Return [x, y] of the center of cell containing provided text 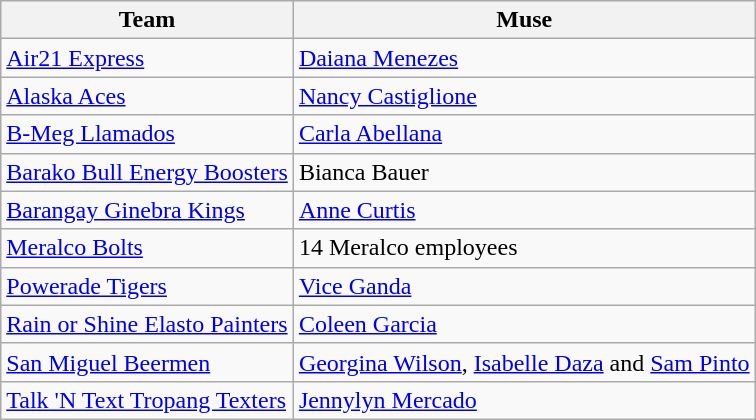
Nancy Castiglione [524, 96]
Meralco Bolts [148, 248]
Powerade Tigers [148, 286]
Barangay Ginebra Kings [148, 210]
Georgina Wilson, Isabelle Daza and Sam Pinto [524, 362]
Anne Curtis [524, 210]
B-Meg Llamados [148, 134]
Team [148, 20]
Talk 'N Text Tropang Texters [148, 400]
Daiana Menezes [524, 58]
14 Meralco employees [524, 248]
Bianca Bauer [524, 172]
Carla Abellana [524, 134]
Muse [524, 20]
Vice Ganda [524, 286]
Jennylyn Mercado [524, 400]
Rain or Shine Elasto Painters [148, 324]
Alaska Aces [148, 96]
Air21 Express [148, 58]
Coleen Garcia [524, 324]
San Miguel Beermen [148, 362]
Barako Bull Energy Boosters [148, 172]
